For the text-containing cell, return its midpoint in [X, Y] coordinate format. 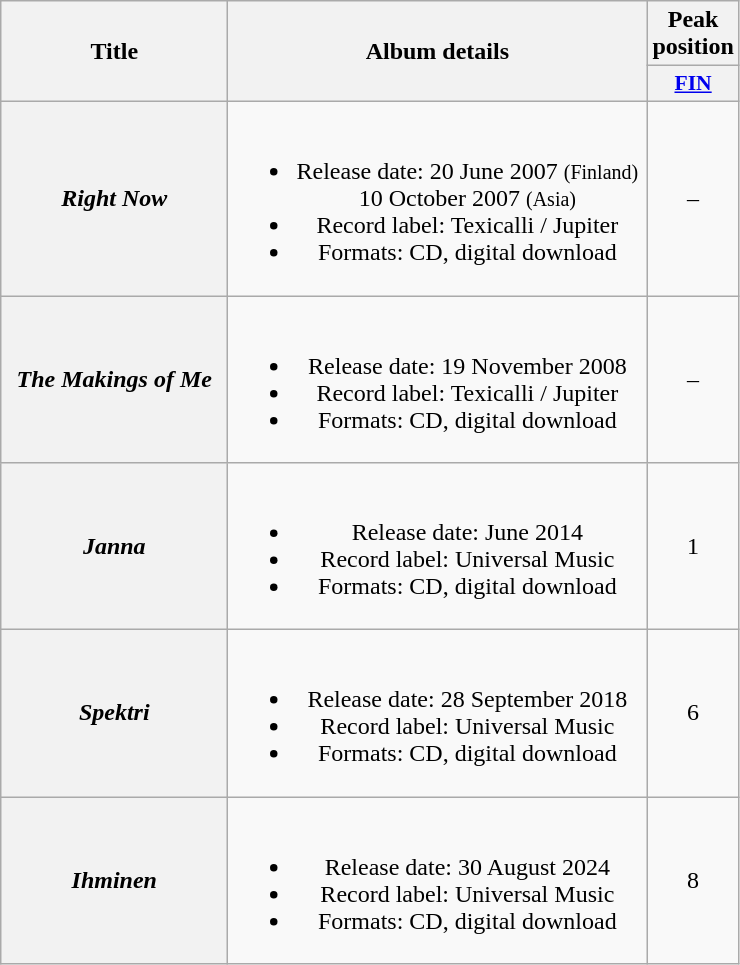
Spektri [114, 714]
Title [114, 52]
Ihminen [114, 880]
Release date: 28 September 2018Record label: Universal MusicFormats: CD, digital download [438, 714]
Janna [114, 546]
1 [693, 546]
6 [693, 714]
Release date: 30 August 2024Record label: Universal MusicFormats: CD, digital download [438, 880]
Peak position [693, 34]
Album details [438, 52]
The Makings of Me [114, 380]
8 [693, 880]
FIN [693, 84]
Right Now [114, 198]
Release date: 20 June 2007 (Finland)10 October 2007 (Asia)Record label: Texicalli / JupiterFormats: CD, digital download [438, 198]
Release date: June 2014Record label: Universal MusicFormats: CD, digital download [438, 546]
Release date: 19 November 2008Record label: Texicalli / JupiterFormats: CD, digital download [438, 380]
